Identify which cell holds the provided text, then report its (x, y) central coordinate. 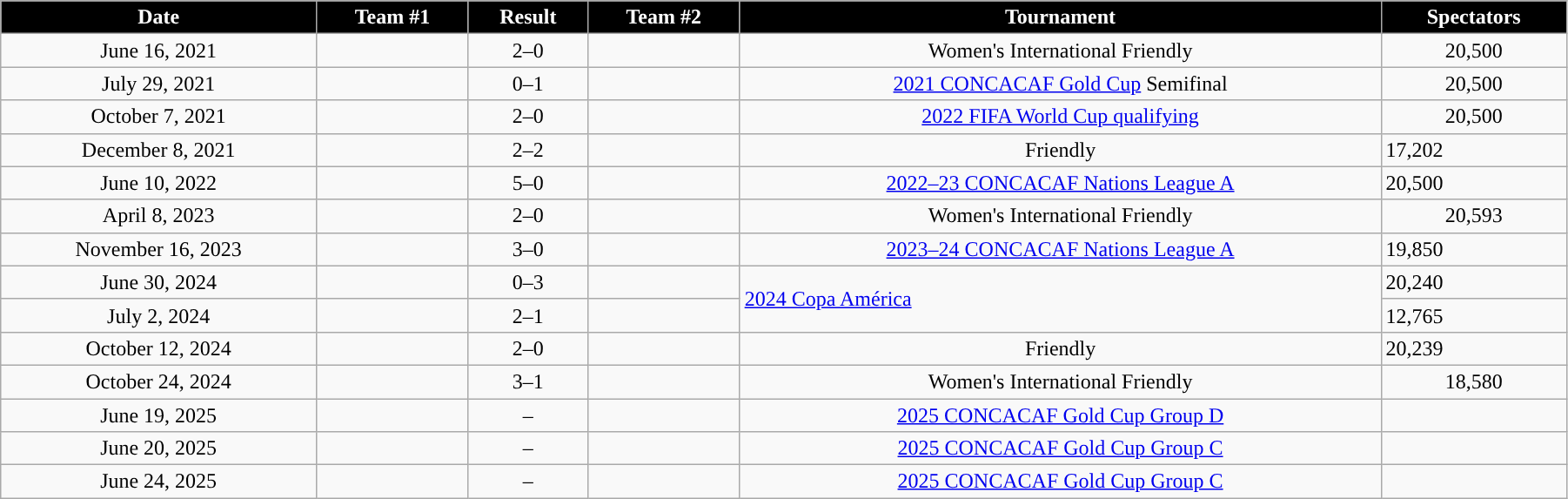
2–2 (527, 150)
3–0 (527, 249)
17,202 (1474, 150)
19,850 (1474, 249)
June 30, 2024 (158, 282)
2025 CONCACAF Gold Cup Group D (1060, 415)
June 10, 2022 (158, 183)
June 20, 2025 (158, 448)
June 24, 2025 (158, 482)
Spectators (1474, 17)
Team #1 (393, 17)
July 2, 2024 (158, 315)
June 19, 2025 (158, 415)
2–1 (527, 315)
0–3 (527, 282)
Date (158, 17)
October 7, 2021 (158, 117)
12,765 (1474, 315)
2022 FIFA World Cup qualifying (1060, 117)
October 24, 2024 (158, 381)
Team #2 (663, 17)
April 8, 2023 (158, 216)
Tournament (1060, 17)
3–1 (527, 381)
December 8, 2021 (158, 150)
2022–23 CONCACAF Nations League A (1060, 183)
October 12, 2024 (158, 348)
June 16, 2021 (158, 51)
2024 Copa América (1060, 299)
20,239 (1474, 348)
Result (527, 17)
2023–24 CONCACAF Nations League A (1060, 249)
5–0 (527, 183)
20,593 (1474, 216)
November 16, 2023 (158, 249)
18,580 (1474, 381)
0–1 (527, 84)
20,240 (1474, 282)
2021 CONCACAF Gold Cup Semifinal (1060, 84)
July 29, 2021 (158, 84)
